Return [x, y] of the center of cell containing provided text 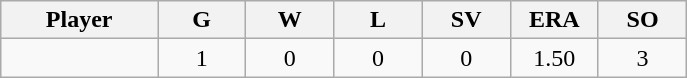
SO [642, 20]
G [202, 20]
ERA [554, 20]
1 [202, 58]
3 [642, 58]
L [378, 20]
W [290, 20]
1.50 [554, 58]
Player [80, 20]
SV [466, 20]
